Determine the [x, y] coordinate at the center of the cell enclosing the given text.  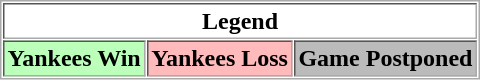
Legend [240, 21]
Game Postponed [386, 58]
Yankees Win [74, 58]
Yankees Loss [220, 58]
